Capture the cell that displays the provided text and extract its (x, y) central coordinate. 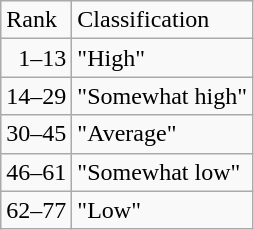
"Somewhat low" (162, 172)
62–77 (36, 210)
"Low" (162, 210)
14–29 (36, 96)
Classification (162, 20)
Rank (36, 20)
"Somewhat high" (162, 96)
30–45 (36, 134)
46–61 (36, 172)
"High" (162, 58)
1–13 (36, 58)
"Average" (162, 134)
